Detect which cell encompasses the target text, then output its (x, y) center coordinate. 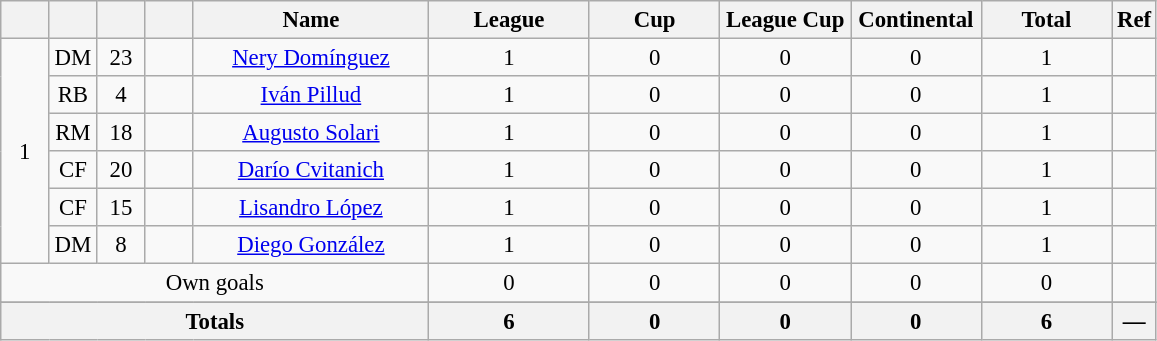
Iván Pillud (311, 95)
Darío Cvitanich (311, 170)
Diego González (311, 245)
4 (121, 95)
Nery Domínguez (311, 58)
15 (121, 208)
Augusto Solari (311, 133)
20 (121, 170)
18 (121, 133)
— (1134, 321)
Continental (916, 20)
23 (121, 58)
Name (311, 20)
RM (73, 133)
Totals (215, 321)
League (510, 20)
Total (1046, 20)
RB (73, 95)
Ref (1134, 20)
8 (121, 245)
Own goals (215, 283)
Cup (654, 20)
Lisandro López (311, 208)
League Cup (786, 20)
